Detect which cell encompasses the target text, then output its [x, y] center coordinate. 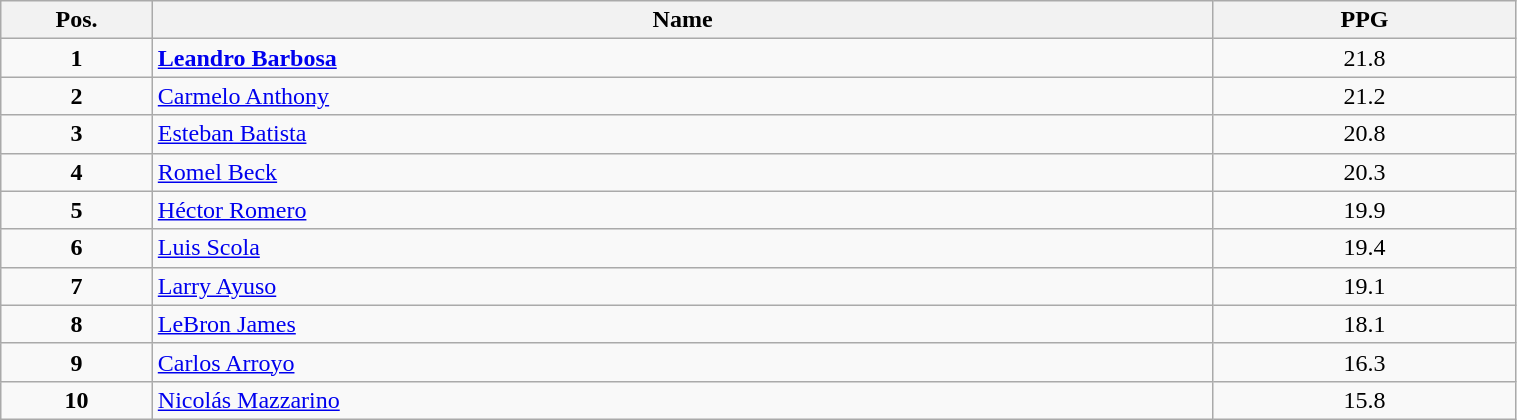
19.4 [1364, 248]
Pos. [77, 20]
PPG [1364, 20]
21.2 [1364, 96]
6 [77, 248]
20.3 [1364, 172]
9 [77, 362]
5 [77, 210]
Larry Ayuso [682, 286]
10 [77, 400]
19.9 [1364, 210]
Nicolás Mazzarino [682, 400]
1 [77, 58]
19.1 [1364, 286]
4 [77, 172]
18.1 [1364, 324]
Romel Beck [682, 172]
LeBron James [682, 324]
3 [77, 134]
7 [77, 286]
16.3 [1364, 362]
15.8 [1364, 400]
20.8 [1364, 134]
Héctor Romero [682, 210]
Leandro Barbosa [682, 58]
Carlos Arroyo [682, 362]
Carmelo Anthony [682, 96]
21.8 [1364, 58]
Luis Scola [682, 248]
2 [77, 96]
Esteban Batista [682, 134]
8 [77, 324]
Name [682, 20]
